Search for the cell housing the specified text and yield its [x, y] center coordinate. 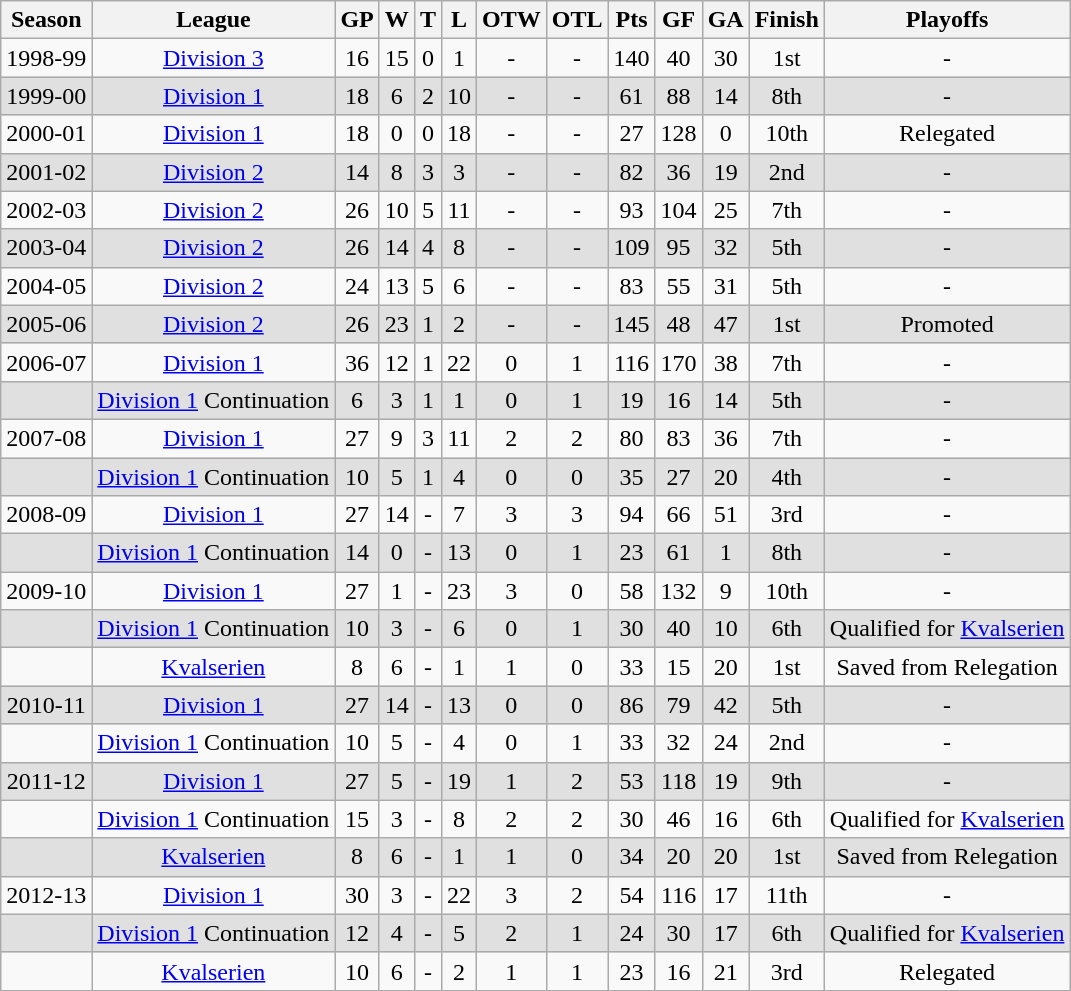
34 [632, 857]
4th [786, 477]
2000-01 [46, 134]
21 [726, 971]
38 [726, 362]
GF [678, 20]
Season [46, 20]
Pts [632, 20]
94 [632, 515]
2001-02 [46, 172]
88 [678, 96]
OTW [511, 20]
95 [678, 248]
Division 3 [214, 58]
OTL [577, 20]
104 [678, 210]
54 [632, 895]
170 [678, 362]
55 [678, 286]
118 [678, 781]
25 [726, 210]
1998-99 [46, 58]
82 [632, 172]
2005-06 [46, 324]
35 [632, 477]
Promoted [947, 324]
145 [632, 324]
9th [786, 781]
80 [632, 438]
42 [726, 705]
109 [632, 248]
2008-09 [46, 515]
132 [678, 591]
53 [632, 781]
128 [678, 134]
93 [632, 210]
2002-03 [46, 210]
11th [786, 895]
47 [726, 324]
86 [632, 705]
W [396, 20]
L [458, 20]
GA [726, 20]
58 [632, 591]
T [428, 20]
2004-05 [46, 286]
46 [678, 819]
7 [458, 515]
2007-08 [46, 438]
2012-13 [46, 895]
31 [726, 286]
51 [726, 515]
79 [678, 705]
2003-04 [46, 248]
2011-12 [46, 781]
2009-10 [46, 591]
140 [632, 58]
48 [678, 324]
League [214, 20]
66 [678, 515]
2010-11 [46, 705]
1999-00 [46, 96]
Playoffs [947, 20]
Finish [786, 20]
2006-07 [46, 362]
GP [357, 20]
